Search for the cell housing the specified text and yield its (x, y) center coordinate. 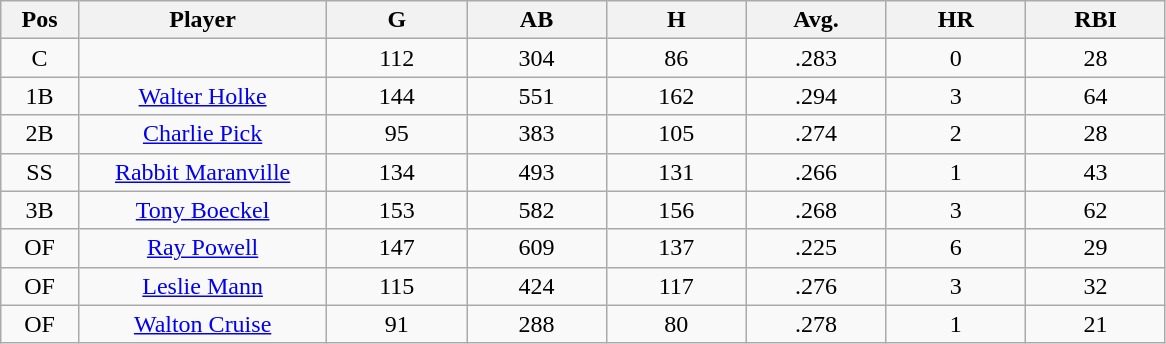
1B (40, 96)
609 (537, 248)
29 (1096, 248)
.274 (816, 134)
G (397, 20)
551 (537, 96)
91 (397, 324)
62 (1096, 210)
Pos (40, 20)
Rabbit Maranville (202, 172)
131 (676, 172)
304 (537, 58)
C (40, 58)
Ray Powell (202, 248)
95 (397, 134)
115 (397, 286)
582 (537, 210)
Leslie Mann (202, 286)
.225 (816, 248)
SS (40, 172)
424 (537, 286)
117 (676, 286)
288 (537, 324)
.266 (816, 172)
493 (537, 172)
6 (956, 248)
Charlie Pick (202, 134)
Player (202, 20)
H (676, 20)
156 (676, 210)
2B (40, 134)
.278 (816, 324)
Avg. (816, 20)
43 (1096, 172)
162 (676, 96)
64 (1096, 96)
112 (397, 58)
.294 (816, 96)
Walter Holke (202, 96)
153 (397, 210)
134 (397, 172)
86 (676, 58)
105 (676, 134)
144 (397, 96)
21 (1096, 324)
.283 (816, 58)
147 (397, 248)
0 (956, 58)
.268 (816, 210)
137 (676, 248)
32 (1096, 286)
.276 (816, 286)
Tony Boeckel (202, 210)
Walton Cruise (202, 324)
RBI (1096, 20)
AB (537, 20)
383 (537, 134)
80 (676, 324)
2 (956, 134)
HR (956, 20)
3B (40, 210)
